Scan for the cell matching the given text and deliver its (X, Y) coordinate at center. 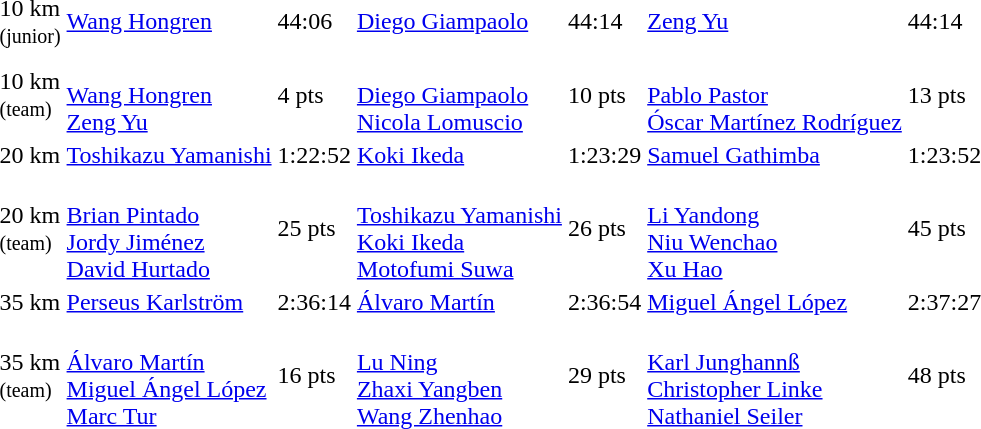
Toshikazu Yamanishi (169, 155)
2:36:14 (314, 302)
2:36:54 (604, 302)
Perseus Karlström (169, 302)
Brian PintadoJordy JiménezDavid Hurtado (169, 228)
Álvaro Martín (459, 302)
25 pts (314, 228)
Li YandongNiu WenchaoXu Hao (775, 228)
Wang HongrenZeng Yu (169, 95)
Toshikazu YamanishiKoki IkedaMotofumi Suwa (459, 228)
4 pts (314, 95)
26 pts (604, 228)
1:23:29 (604, 155)
Koki Ikeda (459, 155)
Diego GiampaoloNicola Lomuscio (459, 95)
Pablo PastorÓscar Martínez Rodríguez (775, 95)
10 pts (604, 95)
1:22:52 (314, 155)
Samuel Gathimba (775, 155)
Miguel Ángel López (775, 302)
